Extract the [x, y] coordinate from the center of the cell holding the provided text.  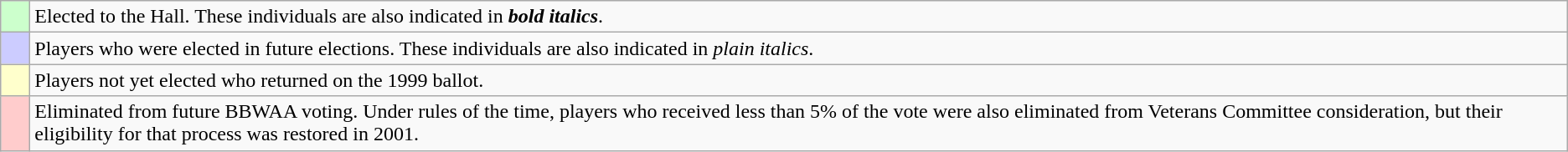
Players who were elected in future elections. These individuals are also indicated in plain italics. [799, 48]
Elected to the Hall. These individuals are also indicated in bold italics. [799, 17]
Players not yet elected who returned on the 1999 ballot. [799, 80]
